Output the (X, Y) coordinate of the center of the cell containing the given text.  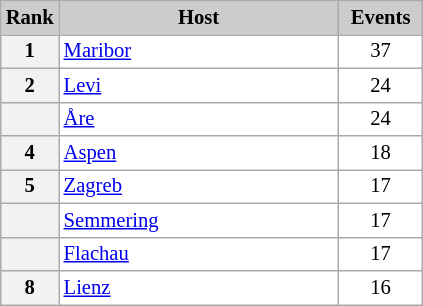
Host (199, 17)
Maribor (199, 51)
Flachau (199, 254)
Events (380, 17)
Zagreb (199, 186)
37 (380, 51)
8 (30, 287)
16 (380, 287)
Rank (30, 17)
Semmering (199, 220)
18 (380, 153)
4 (30, 153)
Levi (199, 85)
Lienz (199, 287)
1 (30, 51)
Åre (199, 119)
5 (30, 186)
Aspen (199, 153)
2 (30, 85)
